From the cell containing the given text, extract its center point as (x, y) coordinate. 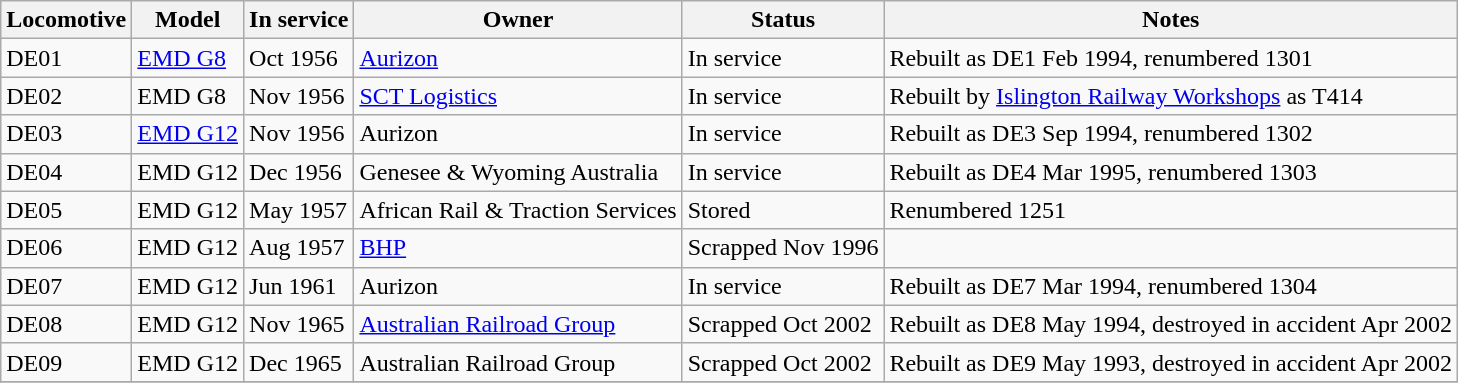
Rebuilt as DE7 Mar 1994, renumbered 1304 (1171, 286)
Status (783, 20)
Owner (518, 20)
Genesee & Wyoming Australia (518, 172)
Dec 1956 (299, 172)
Notes (1171, 20)
Aug 1957 (299, 248)
DE03 (66, 134)
Oct 1956 (299, 58)
DE05 (66, 210)
Rebuilt as DE9 May 1993, destroyed in accident Apr 2002 (1171, 362)
Stored (783, 210)
DE08 (66, 324)
Jun 1961 (299, 286)
Scrapped Nov 1996 (783, 248)
Rebuilt as DE1 Feb 1994, renumbered 1301 (1171, 58)
Rebuilt as DE3 Sep 1994, renumbered 1302 (1171, 134)
Nov 1965 (299, 324)
Rebuilt by Islington Railway Workshops as T414 (1171, 96)
Rebuilt as DE8 May 1994, destroyed in accident Apr 2002 (1171, 324)
DE06 (66, 248)
Locomotive (66, 20)
DE09 (66, 362)
BHP (518, 248)
Renumbered 1251 (1171, 210)
DE02 (66, 96)
SCT Logistics (518, 96)
DE01 (66, 58)
African Rail & Traction Services (518, 210)
Model (188, 20)
Rebuilt as DE4 Mar 1995, renumbered 1303 (1171, 172)
DE04 (66, 172)
Dec 1965 (299, 362)
May 1957 (299, 210)
DE07 (66, 286)
